Output the [X, Y] coordinate of the center of the cell containing the given text.  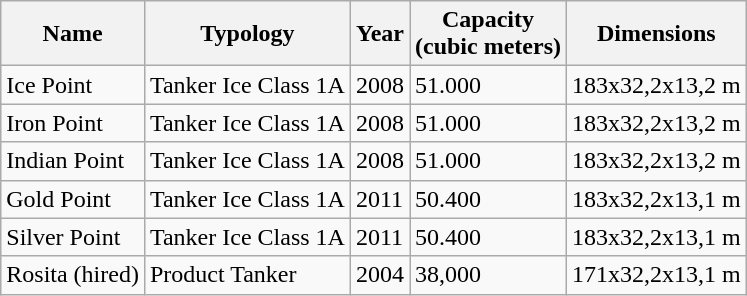
Iron Point [73, 123]
Silver Point [73, 237]
Product Tanker [247, 275]
Typology [247, 34]
Ice Point [73, 85]
Year [380, 34]
Dimensions [657, 34]
Rosita (hired) [73, 275]
Gold Point [73, 199]
38,000 [488, 275]
Name [73, 34]
Indian Point [73, 161]
Capacity(cubic meters) [488, 34]
171x32,2x13,1 m [657, 275]
2004 [380, 275]
